Identify which cell holds the provided text, then report its [X, Y] central coordinate. 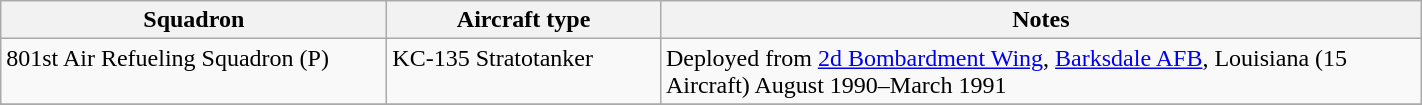
Squadron [194, 20]
KC-135 Stratotanker [524, 72]
801st Air Refueling Squadron (P) [194, 72]
Aircraft type [524, 20]
Notes [1040, 20]
Deployed from 2d Bombardment Wing, Barksdale AFB, Louisiana (15 Aircraft) August 1990–March 1991 [1040, 72]
